From the cell containing the given text, extract its center point as [X, Y] coordinate. 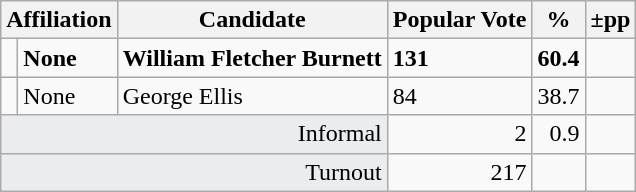
±pp [610, 20]
84 [460, 96]
131 [460, 58]
Affiliation [59, 20]
George Ellis [252, 96]
Candidate [252, 20]
38.7 [558, 96]
0.9 [558, 134]
60.4 [558, 58]
Popular Vote [460, 20]
2 [460, 134]
William Fletcher Burnett [252, 58]
217 [460, 172]
% [558, 20]
Informal [194, 134]
Turnout [194, 172]
